Locate the cell with the specified text and output its (X, Y) center coordinate. 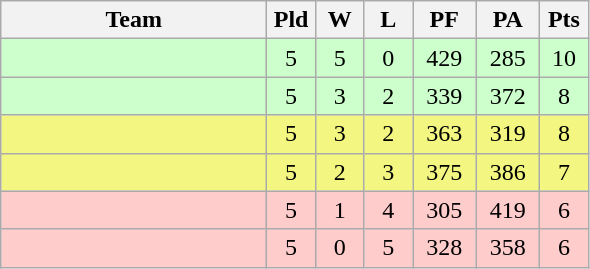
372 (508, 96)
PA (508, 20)
375 (444, 172)
363 (444, 134)
4 (388, 210)
386 (508, 172)
419 (508, 210)
285 (508, 58)
358 (508, 248)
W (340, 20)
319 (508, 134)
Pts (564, 20)
10 (564, 58)
L (388, 20)
7 (564, 172)
339 (444, 96)
429 (444, 58)
328 (444, 248)
PF (444, 20)
Pld (292, 20)
305 (444, 210)
1 (340, 210)
Team (134, 20)
